Identify which cell holds the provided text, then report its [X, Y] central coordinate. 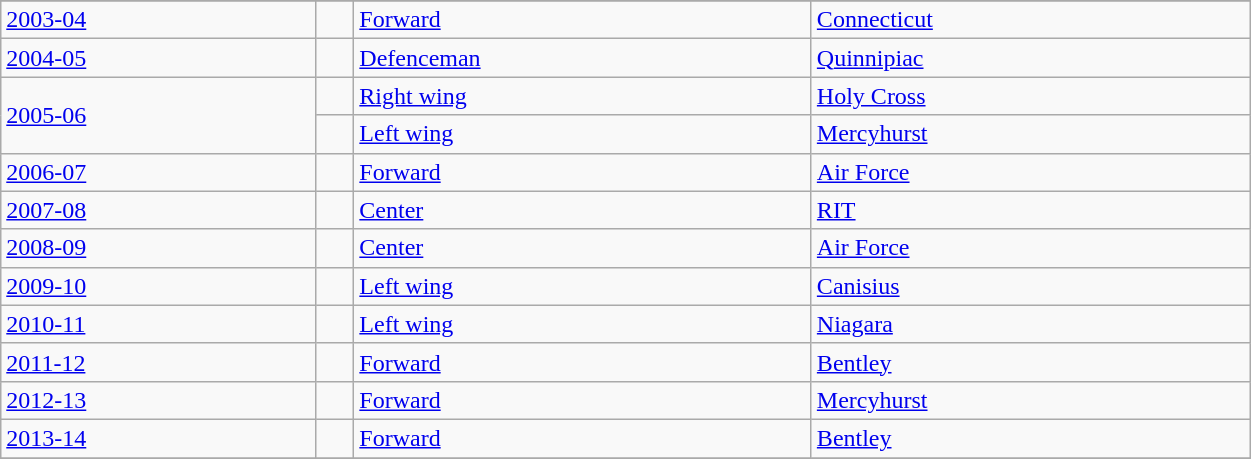
Defenceman [583, 58]
RIT [1030, 210]
Quinnipiac [1030, 58]
Holy Cross [1030, 96]
Canisius [1030, 286]
2009-10 [158, 286]
2003-04 [158, 20]
2008-09 [158, 248]
2013-14 [158, 438]
Niagara [1030, 324]
2011-12 [158, 362]
2006-07 [158, 172]
2004-05 [158, 58]
2005-06 [158, 115]
2010-11 [158, 324]
Connecticut [1030, 20]
Right wing [583, 96]
2012-13 [158, 400]
2007-08 [158, 210]
